Determine the [X, Y] coordinate at the center of the cell enclosing the given text.  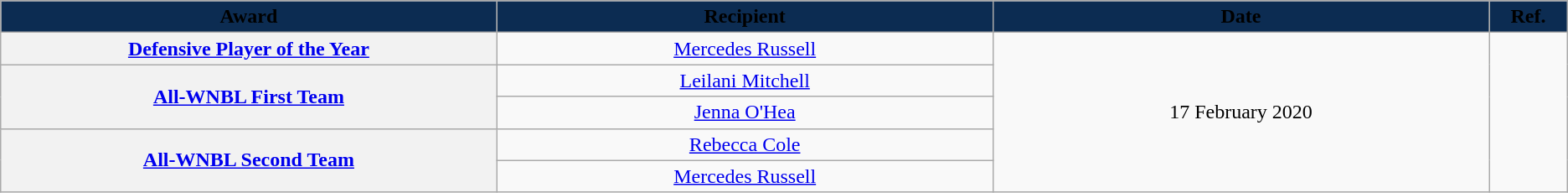
Award [249, 17]
Jenna O'Hea [745, 112]
Date [1240, 17]
All-WNBL First Team [249, 96]
Rebecca Cole [745, 144]
Recipient [745, 17]
Leilani Mitchell [745, 81]
Ref. [1529, 17]
All-WNBL Second Team [249, 160]
17 February 2020 [1240, 112]
Defensive Player of the Year [249, 49]
